Extract the (x, y) coordinate from the center of the cell holding the provided text.  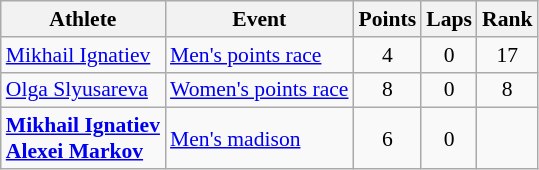
Men's madison (260, 138)
6 (388, 138)
Mikhail Ignatiev (83, 55)
Men's points race (260, 55)
Mikhail IgnatievAlexei Markov (83, 138)
Athlete (83, 19)
Event (260, 19)
Women's points race (260, 90)
17 (508, 55)
Laps (449, 19)
Points (388, 19)
Rank (508, 19)
Olga Slyusareva (83, 90)
4 (388, 55)
